Return [x, y] of the center of cell containing provided text 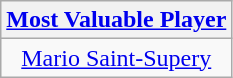
Mario Saint-Supery [116, 58]
Most Valuable Player [116, 20]
